Detect which cell encompasses the target text, then output its [x, y] center coordinate. 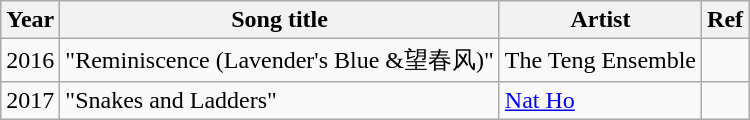
Artist [600, 20]
Song title [280, 20]
"Snakes and Ladders" [280, 100]
Nat Ho [600, 100]
2017 [30, 100]
Ref [726, 20]
Year [30, 20]
"Reminiscence (Lavender's Blue &望春风)" [280, 60]
2016 [30, 60]
The Teng Ensemble [600, 60]
